Detect which cell encompasses the target text, then output its (x, y) center coordinate. 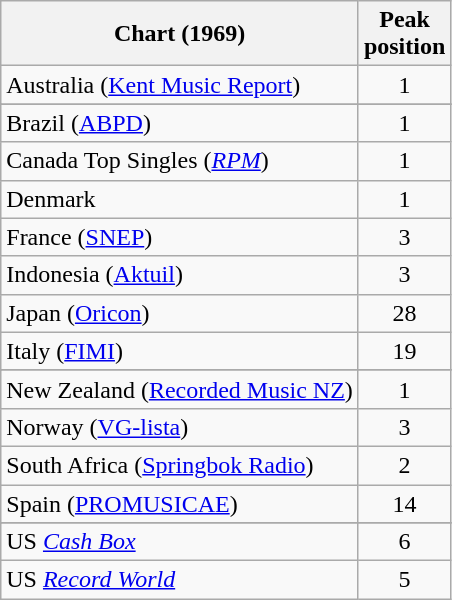
6 (404, 542)
Chart (1969) (180, 34)
New Zealand (Recorded Music NZ) (180, 389)
Denmark (180, 199)
5 (404, 580)
US Cash Box (180, 542)
South Africa (Springbok Radio) (180, 465)
US Record World (180, 580)
Australia (Kent Music Report) (180, 85)
France (SNEP) (180, 237)
Peakposition (404, 34)
28 (404, 313)
Italy (FIMI) (180, 351)
Norway (VG-lista) (180, 427)
Spain (PROMUSICAE) (180, 503)
Indonesia (Aktuil) (180, 275)
Japan (Oricon) (180, 313)
14 (404, 503)
Brazil (ABPD) (180, 123)
19 (404, 351)
Canada Top Singles (RPM) (180, 161)
2 (404, 465)
